From the cell containing the given text, extract its center point as [x, y] coordinate. 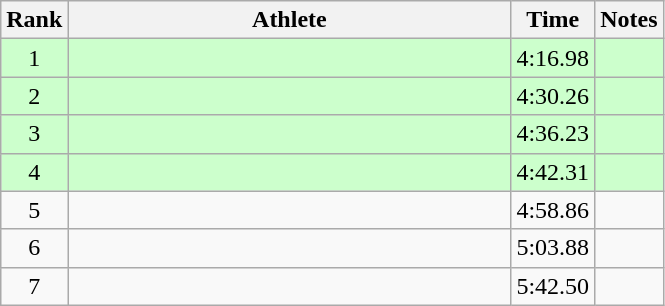
Time [553, 20]
Notes [629, 20]
5:03.88 [553, 248]
4:16.98 [553, 58]
4 [34, 172]
5 [34, 210]
2 [34, 96]
4:42.31 [553, 172]
4:58.86 [553, 210]
6 [34, 248]
5:42.50 [553, 286]
7 [34, 286]
Athlete [290, 20]
1 [34, 58]
4:36.23 [553, 134]
Rank [34, 20]
3 [34, 134]
4:30.26 [553, 96]
